Search for the cell housing the specified text and yield its (X, Y) center coordinate. 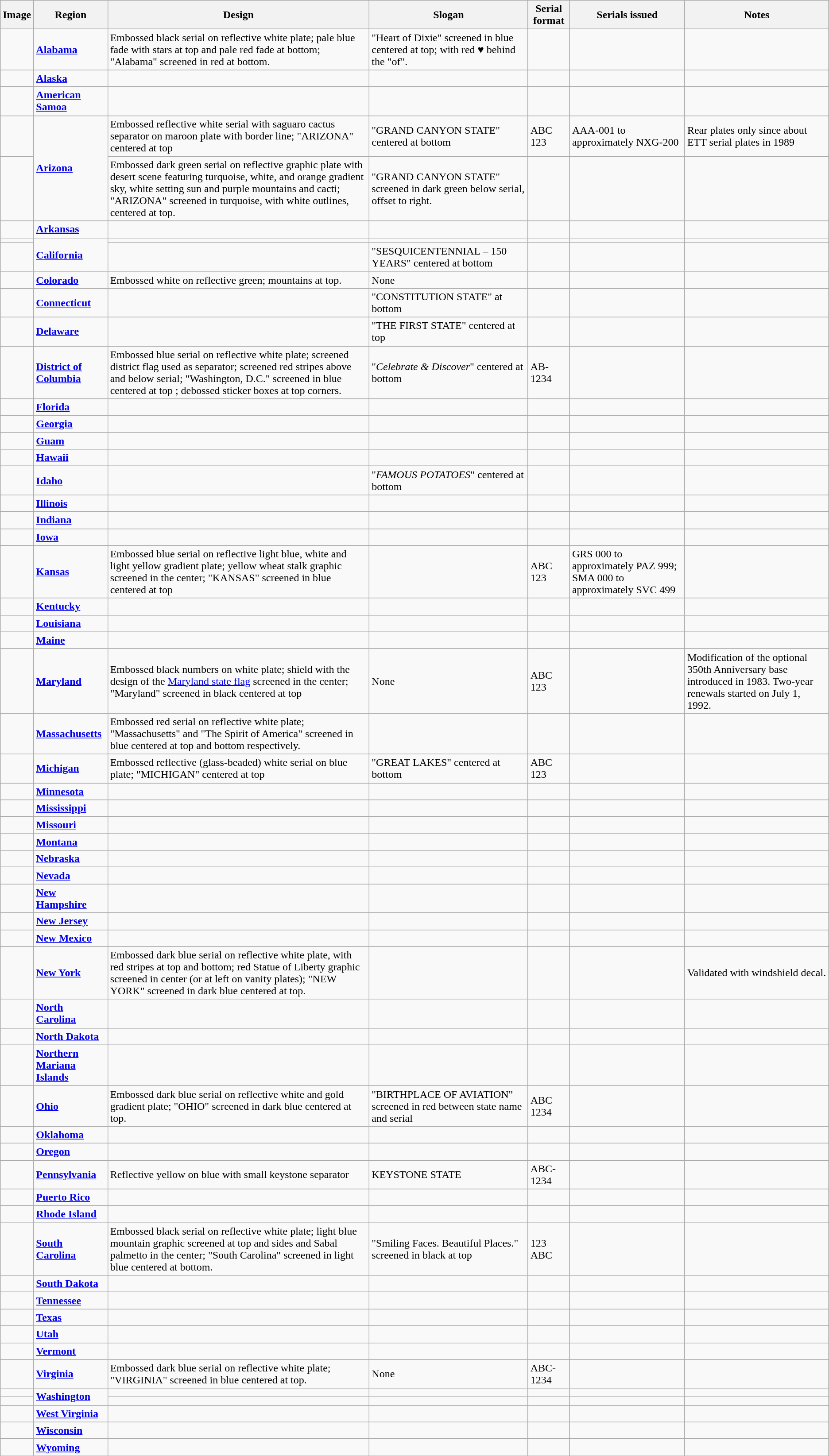
Tennessee (71, 1301)
South Carolina (71, 1249)
Illinois (71, 503)
"BIRTHPLACE OF AVIATION" screened in red between state name and serial (449, 1106)
Nevada (71, 876)
Texas (71, 1317)
Alaska (71, 78)
Utah (71, 1334)
California (71, 255)
AAA-001 to approximately NXG-200 (627, 136)
Modification of the optional 350th Anniversary base introduced in 1983. Two-year renewals started on July 1, 1992. (756, 681)
Michigan (71, 769)
"GRAND CANYON STATE" centered at bottom (449, 136)
KEYSTONE STATE (449, 1174)
Region (71, 15)
New Jersey (71, 921)
Image (17, 15)
Hawaii (71, 458)
Virginia (71, 1374)
North Carolina (71, 1014)
Embossed red serial on reflective white plate; "Massachusetts" and "The Spirit of America" screened in blue centered at top and bottom respectively. (238, 734)
GRS 000 to approximately PAZ 999; SMA 000 to approximately SVC 499 (627, 572)
"Celebrate & Discover" centered at bottom (449, 373)
Rear plates only since about ETT serial plates in 1989 (756, 136)
Oregon (71, 1151)
Arizona (71, 168)
Washington (71, 1397)
"Smiling Faces. Beautiful Places." screened in black at top (449, 1249)
Design (238, 15)
Massachusetts (71, 734)
Delaware (71, 331)
Embossed dark blue serial on reflective white and gold gradient plate; "OHIO" screened in dark blue centered at top. (238, 1106)
Ohio (71, 1106)
North Dakota (71, 1036)
Validated with windshield decal. (756, 973)
New Mexico (71, 938)
"CONSTITUTION STATE" at bottom (449, 303)
Indiana (71, 520)
Louisiana (71, 623)
Embossed black serial on reflective white plate; pale blue fade with stars at top and pale red fade at bottom; "Alabama" screened in red at bottom. (238, 50)
District ofColumbia (71, 373)
New York (71, 973)
Embossed dark blue serial on reflective white plate; "VIRGINIA" screened in blue centered at top. (238, 1374)
Minnesota (71, 791)
Serial format (549, 15)
Guam (71, 441)
Kansas (71, 572)
Embossed reflective (glass-beaded) white serial on blue plate; "MICHIGAN" centered at top (238, 769)
Missouri (71, 825)
Maryland (71, 681)
Arkansas (71, 229)
AB-1234 (549, 373)
"GRAND CANYON STATE" screened in dark green below serial, offset to right. (449, 189)
Connecticut (71, 303)
Idaho (71, 481)
Alabama (71, 50)
Serials issued (627, 15)
"GREAT LAKES" centered at bottom (449, 769)
Montana (71, 842)
ABC 1234 (549, 1106)
West Virginia (71, 1414)
Rhode Island (71, 1214)
"THE FIRST STATE" centered at top (449, 331)
Puerto Rico (71, 1197)
Reflective yellow on blue with small keystone separator (238, 1174)
Kentucky (71, 606)
Georgia (71, 424)
Wisconsin (71, 1430)
Vermont (71, 1351)
Nebraska (71, 859)
Embossed reflective white serial with saguaro cactus separator on maroon plate with border line; "ARIZONA" centered at top (238, 136)
123 ABC (549, 1249)
"Heart of Dixie" screened in blue centered at top; with red ♥ behind the "of". (449, 50)
New Hampshire (71, 899)
"SESQUICENTENNIAL – 150 YEARS" centered at bottom (449, 257)
Slogan (449, 15)
Maine (71, 640)
American Samoa (71, 101)
Iowa (71, 537)
South Dakota (71, 1284)
"FAMOUS POTATOES" centered at bottom (449, 481)
Florida (71, 407)
Northern Mariana Islands (71, 1065)
Embossed white on reflective green; mountains at top. (238, 280)
Wyoming (71, 1447)
Pennsylvania (71, 1174)
Notes (756, 15)
Mississippi (71, 808)
Oklahoma (71, 1135)
Colorado (71, 280)
